For the text-containing cell, return its midpoint in (x, y) coordinate format. 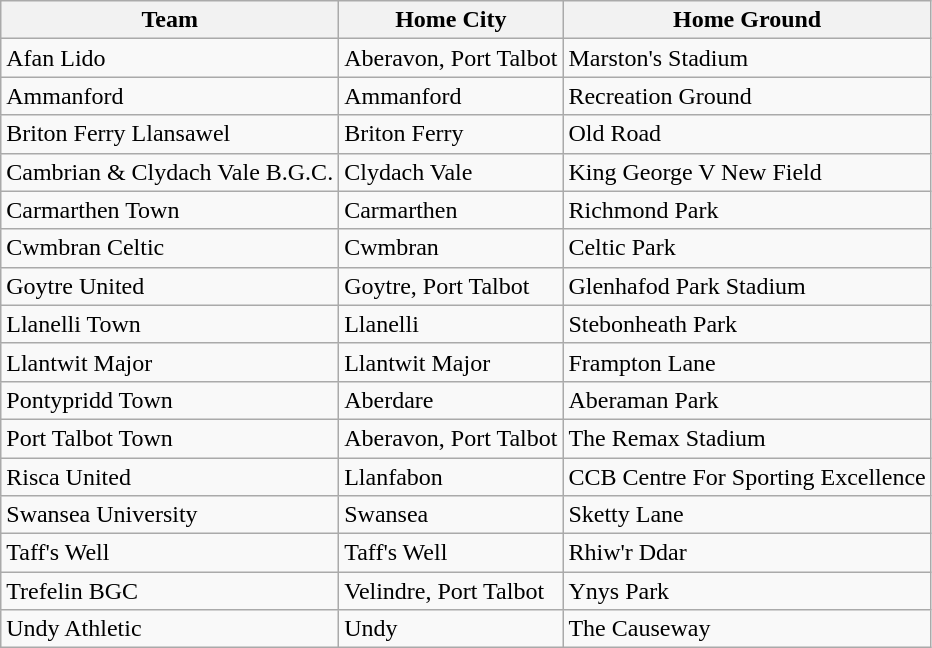
Velindre, Port Talbot (451, 591)
Pontypridd Town (170, 400)
Home Ground (747, 20)
Sketty Lane (747, 515)
Risca United (170, 477)
Llanelli (451, 324)
Carmarthen Town (170, 210)
The Causeway (747, 629)
Cwmbran (451, 248)
Undy (451, 629)
Richmond Park (747, 210)
Goytre United (170, 286)
Rhiw'r Ddar (747, 553)
Frampton Lane (747, 362)
Celtic Park (747, 248)
Glenhafod Park Stadium (747, 286)
Aberdare (451, 400)
Afan Lido (170, 58)
Swansea University (170, 515)
Home City (451, 20)
Clydach Vale (451, 172)
Old Road (747, 134)
King George V New Field (747, 172)
Llanfabon (451, 477)
Trefelin BGC (170, 591)
Cambrian & Clydach Vale B.G.C. (170, 172)
Port Talbot Town (170, 438)
CCB Centre For Sporting Excellence (747, 477)
Marston's Stadium (747, 58)
Swansea (451, 515)
Cwmbran Celtic (170, 248)
Aberaman Park (747, 400)
Recreation Ground (747, 96)
The Remax Stadium (747, 438)
Team (170, 20)
Llanelli Town (170, 324)
Undy Athletic (170, 629)
Goytre, Port Talbot (451, 286)
Stebonheath Park (747, 324)
Briton Ferry Llansawel (170, 134)
Ynys Park (747, 591)
Carmarthen (451, 210)
Briton Ferry (451, 134)
